Locate the cell with the specified text and output its [x, y] center coordinate. 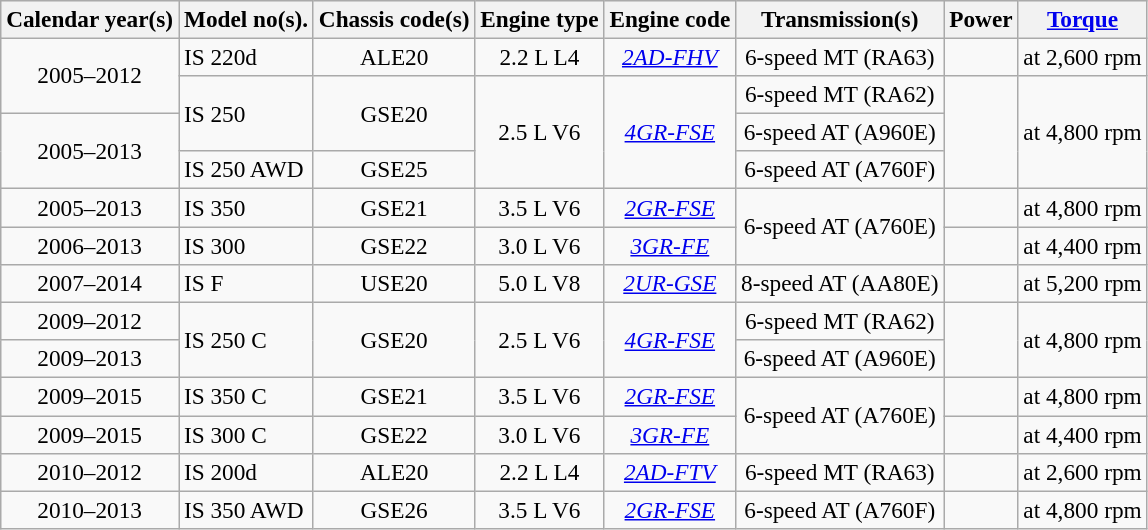
Engine type [540, 19]
GSE25 [394, 170]
2006–2013 [90, 246]
IS 250 [246, 114]
at 5,200 rpm [1082, 283]
2010–2012 [90, 472]
USE20 [394, 283]
2007–2014 [90, 283]
IS 220d [246, 57]
2009–2012 [90, 321]
Transmission(s) [840, 19]
Calendar year(s) [90, 19]
IS 300 C [246, 435]
IS 200d [246, 472]
Torque [1082, 19]
Model no(s). [246, 19]
IS 350 AWD [246, 510]
IS 350 C [246, 397]
2AD-FTV [670, 472]
IS 350 [246, 208]
IS 250 AWD [246, 170]
Power [981, 19]
IS 250 C [246, 340]
2009–2013 [90, 359]
2010–2013 [90, 510]
Engine code [670, 19]
8-speed AT (AA80E) [840, 283]
IS 300 [246, 246]
GSE26 [394, 510]
2AD-FHV [670, 57]
5.0 L V8 [540, 283]
Chassis code(s) [394, 19]
2UR-GSE [670, 283]
2005–2012 [90, 76]
IS F [246, 283]
